Locate the cell with the specified text and output its (X, Y) center coordinate. 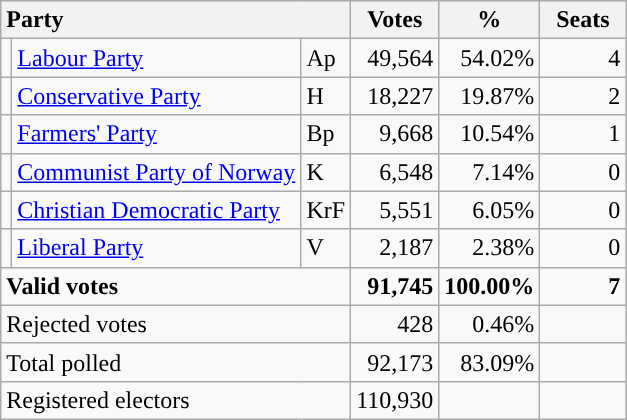
83.09% (490, 362)
2 (583, 96)
7.14% (490, 172)
54.02% (490, 58)
4 (583, 58)
91,745 (395, 286)
5,551 (395, 210)
100.00% (490, 286)
428 (395, 324)
Total polled (176, 362)
Christian Democratic Party (156, 210)
Party (176, 20)
6.05% (490, 210)
Communist Party of Norway (156, 172)
Valid votes (176, 286)
110,930 (395, 400)
9,668 (395, 134)
49,564 (395, 58)
Farmers' Party (156, 134)
Votes (395, 20)
6,548 (395, 172)
Bp (326, 134)
Labour Party (156, 58)
H (326, 96)
Ap (326, 58)
% (490, 20)
Liberal Party (156, 248)
Seats (583, 20)
KrF (326, 210)
Rejected votes (176, 324)
Registered electors (176, 400)
2.38% (490, 248)
18,227 (395, 96)
0.46% (490, 324)
Conservative Party (156, 96)
10.54% (490, 134)
K (326, 172)
92,173 (395, 362)
19.87% (490, 96)
2,187 (395, 248)
7 (583, 286)
V (326, 248)
1 (583, 134)
